Return (x, y) of the center of cell containing provided text 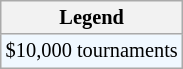
$10,000 tournaments (92, 51)
Legend (92, 17)
